For the text-containing cell, return its midpoint in [X, Y] coordinate format. 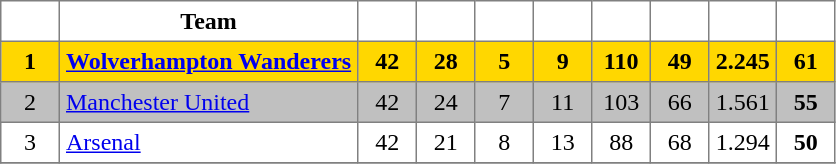
1.561 [743, 102]
49 [679, 61]
28 [445, 61]
9 [562, 61]
3 [30, 142]
2 [30, 102]
103 [621, 102]
13 [562, 142]
61 [805, 61]
8 [504, 142]
Arsenal [208, 142]
5 [504, 61]
24 [445, 102]
7 [504, 102]
Manchester United [208, 102]
Wolverhampton Wanderers [208, 61]
66 [679, 102]
Team [208, 21]
88 [621, 142]
11 [562, 102]
68 [679, 142]
110 [621, 61]
2.245 [743, 61]
50 [805, 142]
21 [445, 142]
55 [805, 102]
1 [30, 61]
1.294 [743, 142]
